For the text-containing cell, return its midpoint in (x, y) coordinate format. 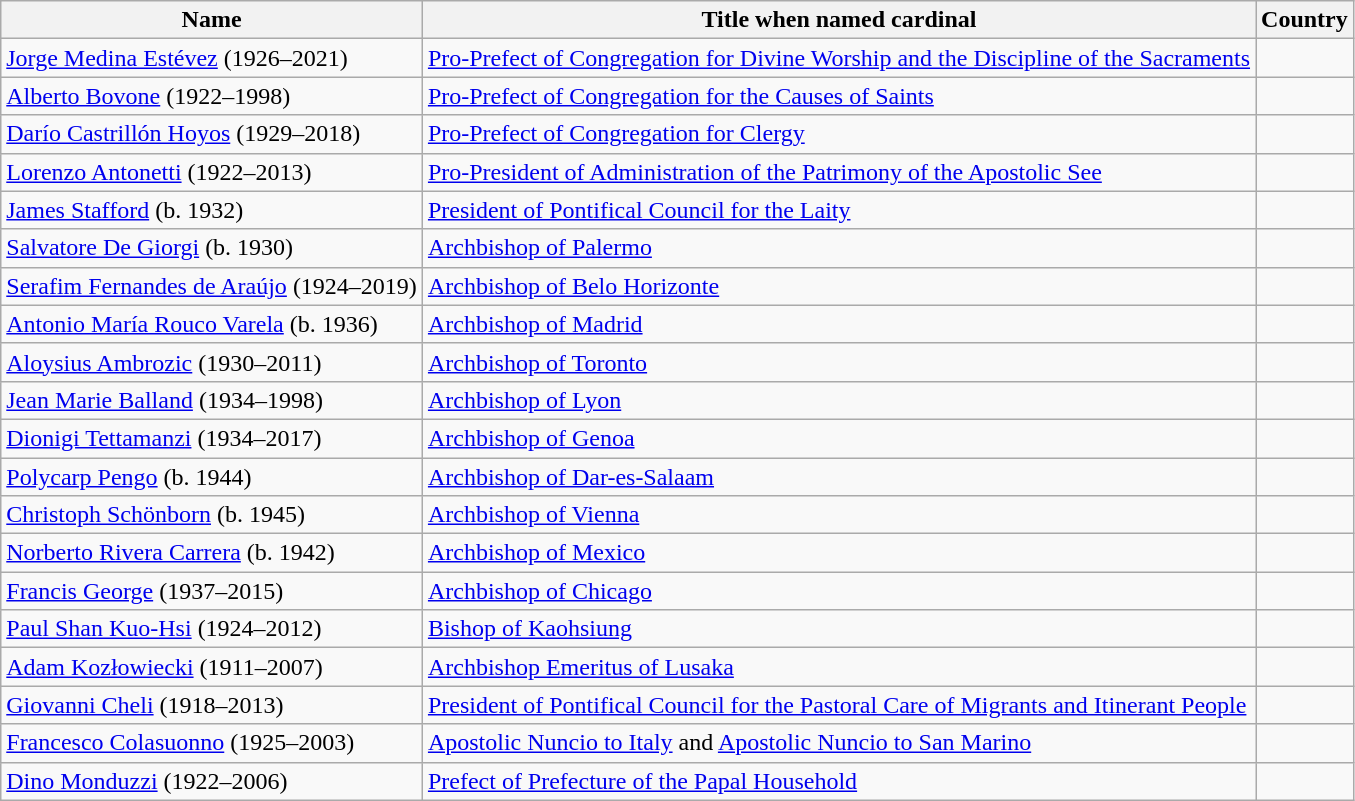
Archbishop of Vienna (838, 515)
Lorenzo Antonetti (1922–2013) (212, 172)
Pro-Prefect of Congregation for Clergy (838, 134)
Archbishop of Chicago (838, 591)
Giovanni Cheli (1918–2013) (212, 705)
Christoph Schönborn (b. 1945) (212, 515)
Jorge Medina Estévez (1926–2021) (212, 58)
James Stafford (b. 1932) (212, 210)
Serafim Fernandes de Araújo (1924–2019) (212, 286)
Archbishop of Toronto (838, 362)
Francesco Colasuonno (1925–2003) (212, 743)
Paul Shan Kuo-Hsi (1924–2012) (212, 629)
Adam Kozłowiecki (1911–2007) (212, 667)
Pro-Prefect of Congregation for the Causes of Saints (838, 96)
Norberto Rivera Carrera (b. 1942) (212, 553)
Archbishop of Mexico (838, 553)
Archbishop of Lyon (838, 400)
Pro-President of Administration of the Patrimony of the Apostolic See (838, 172)
Salvatore De Giorgi (b. 1930) (212, 248)
Bishop of Kaohsiung (838, 629)
Jean Marie Balland (1934–1998) (212, 400)
Polycarp Pengo (b. 1944) (212, 477)
Archbishop of Palermo (838, 248)
Antonio María Rouco Varela (b. 1936) (212, 324)
President of Pontifical Council for the Laity (838, 210)
Archbishop Emeritus of Lusaka (838, 667)
Dino Monduzzi (1922–2006) (212, 781)
Alberto Bovone (1922–1998) (212, 96)
Archbishop of Genoa (838, 438)
President of Pontifical Council for the Pastoral Care of Migrants and Itinerant People (838, 705)
Archbishop of Madrid (838, 324)
Archbishop of Dar-es-Salaam (838, 477)
Country (1305, 20)
Apostolic Nuncio to Italy and Apostolic Nuncio to San Marino (838, 743)
Prefect of Prefecture of the Papal Household (838, 781)
Aloysius Ambrozic (1930–2011) (212, 362)
Pro-Prefect of Congregation for Divine Worship and the Discipline of the Sacraments (838, 58)
Title when named cardinal (838, 20)
Name (212, 20)
Dionigi Tettamanzi (1934–2017) (212, 438)
Francis George (1937–2015) (212, 591)
Archbishop of Belo Horizonte (838, 286)
Darío Castrillón Hoyos (1929–2018) (212, 134)
